For the text-containing cell, return its midpoint in [x, y] coordinate format. 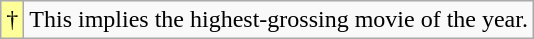
This implies the highest-grossing movie of the year. [279, 20]
† [12, 20]
